Search for the cell housing the specified text and yield its [X, Y] center coordinate. 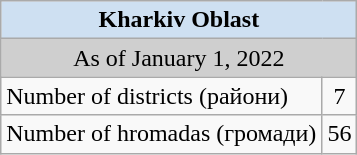
Number of hromadas (громади) [162, 134]
Kharkiv Oblast [179, 20]
7 [340, 96]
56 [340, 134]
As of January 1, 2022 [179, 58]
Number of districts (райони) [162, 96]
